Extract the [X, Y] coordinate from the center of the cell holding the provided text.  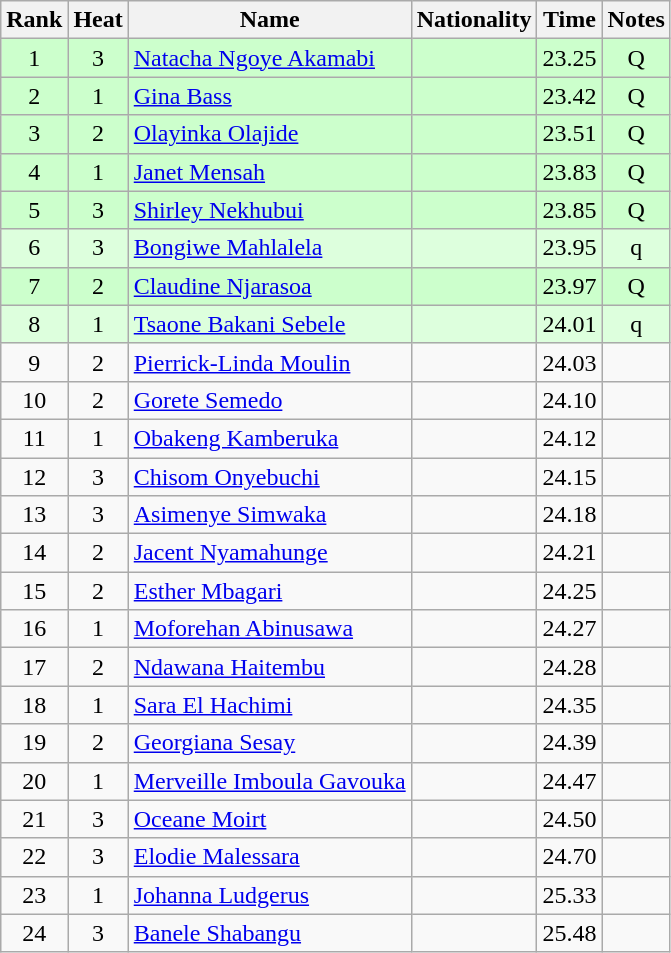
Chisom Onyebuchi [270, 477]
Esther Mbagari [270, 591]
24.15 [570, 477]
19 [34, 743]
Elodie Malessara [270, 857]
24.27 [570, 629]
Jacent Nyamahunge [270, 553]
24.03 [570, 362]
Banele Shabangu [270, 933]
Bongiwe Mahlalela [270, 248]
20 [34, 781]
Notes [636, 20]
12 [34, 477]
23.85 [570, 210]
23.51 [570, 134]
8 [34, 324]
Gorete Semedo [270, 400]
23.97 [570, 286]
23.83 [570, 172]
24.50 [570, 819]
7 [34, 286]
10 [34, 400]
Natacha Ngoye Akamabi [270, 58]
24.35 [570, 705]
Name [270, 20]
11 [34, 438]
25.48 [570, 933]
24.18 [570, 515]
Obakeng Kamberuka [270, 438]
Shirley Nekhubui [270, 210]
14 [34, 553]
24.25 [570, 591]
Time [570, 20]
15 [34, 591]
23 [34, 895]
24.28 [570, 667]
Tsaone Bakani Sebele [270, 324]
Moforehan Abinusawa [270, 629]
Pierrick-Linda Moulin [270, 362]
Georgiana Sesay [270, 743]
24.10 [570, 400]
Johanna Ludgerus [270, 895]
Rank [34, 20]
Claudine Njarasoa [270, 286]
4 [34, 172]
24.21 [570, 553]
Olayinka Olajide [270, 134]
Ndawana Haitembu [270, 667]
Oceane Moirt [270, 819]
23.25 [570, 58]
Heat [98, 20]
25.33 [570, 895]
Janet Mensah [270, 172]
5 [34, 210]
Nationality [474, 20]
23.95 [570, 248]
21 [34, 819]
6 [34, 248]
13 [34, 515]
24.47 [570, 781]
24.12 [570, 438]
23.42 [570, 96]
24 [34, 933]
Merveille Imboula Gavouka [270, 781]
Sara El Hachimi [270, 705]
Asimenye Simwaka [270, 515]
24.01 [570, 324]
9 [34, 362]
16 [34, 629]
24.70 [570, 857]
22 [34, 857]
24.39 [570, 743]
17 [34, 667]
Gina Bass [270, 96]
18 [34, 705]
